Return (x, y) of the center of cell containing provided text 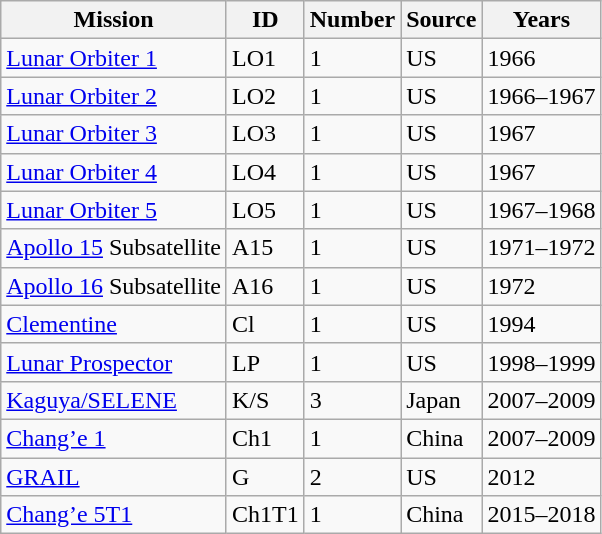
Chang’e 1 (114, 438)
Lunar Orbiter 4 (114, 172)
GRAIL (114, 477)
1994 (542, 324)
K/S (265, 400)
Japan (442, 400)
2012 (542, 477)
Number (352, 20)
Lunar Orbiter 2 (114, 96)
Lunar Prospector (114, 362)
2 (352, 477)
G (265, 477)
1966–1967 (542, 96)
1998–1999 (542, 362)
Ch1T1 (265, 515)
Years (542, 20)
Apollo 16 Subsatellite (114, 286)
Lunar Orbiter 3 (114, 134)
LO2 (265, 96)
Kaguya/SELENE (114, 400)
LO1 (265, 58)
Cl (265, 324)
1967–1968 (542, 210)
Apollo 15 Subsatellite (114, 248)
1972 (542, 286)
LO5 (265, 210)
Source (442, 20)
ID (265, 20)
1966 (542, 58)
A16 (265, 286)
Chang’e 5T1 (114, 515)
1971–1972 (542, 248)
Lunar Orbiter 5 (114, 210)
LP (265, 362)
A15 (265, 248)
2015–2018 (542, 515)
Lunar Orbiter 1 (114, 58)
LO4 (265, 172)
Mission (114, 20)
Clementine (114, 324)
3 (352, 400)
Ch1 (265, 438)
LO3 (265, 134)
